Extract the (X, Y) coordinate from the center of the cell holding the provided text.  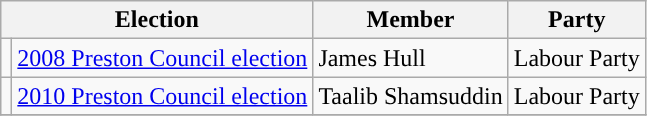
James Hull (410, 58)
Taalib Shamsuddin (410, 96)
Member (410, 20)
2008 Preston Council election (162, 58)
Election (157, 20)
2010 Preston Council election (162, 96)
Party (576, 20)
